Output the [X, Y] coordinate of the center of the cell containing the given text.  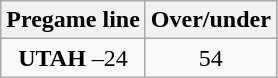
UTAH –24 [74, 58]
Over/under [210, 20]
Pregame line [74, 20]
54 [210, 58]
